Return the [x, y] coordinate for the center point of the cell that contains the specified text.  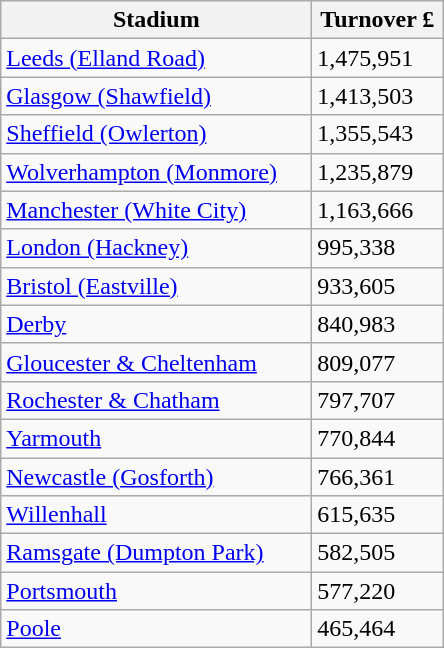
933,605 [378, 286]
Derby [156, 324]
Yarmouth [156, 438]
London (Hackney) [156, 248]
Wolverhampton (Monmore) [156, 172]
Glasgow (Shawfield) [156, 96]
Portsmouth [156, 591]
995,338 [378, 248]
1,235,879 [378, 172]
Stadium [156, 20]
Bristol (Eastville) [156, 286]
1,413,503 [378, 96]
1,475,951 [378, 58]
Willenhall [156, 515]
766,361 [378, 477]
Leeds (Elland Road) [156, 58]
Gloucester & Cheltenham [156, 362]
840,983 [378, 324]
582,505 [378, 553]
Poole [156, 629]
Manchester (White City) [156, 210]
577,220 [378, 591]
809,077 [378, 362]
Sheffield (Owlerton) [156, 134]
615,635 [378, 515]
465,464 [378, 629]
Ramsgate (Dumpton Park) [156, 553]
Newcastle (Gosforth) [156, 477]
770,844 [378, 438]
1,163,666 [378, 210]
797,707 [378, 400]
1,355,543 [378, 134]
Rochester & Chatham [156, 400]
Turnover £ [378, 20]
